Detect which cell encompasses the target text, then output its [x, y] center coordinate. 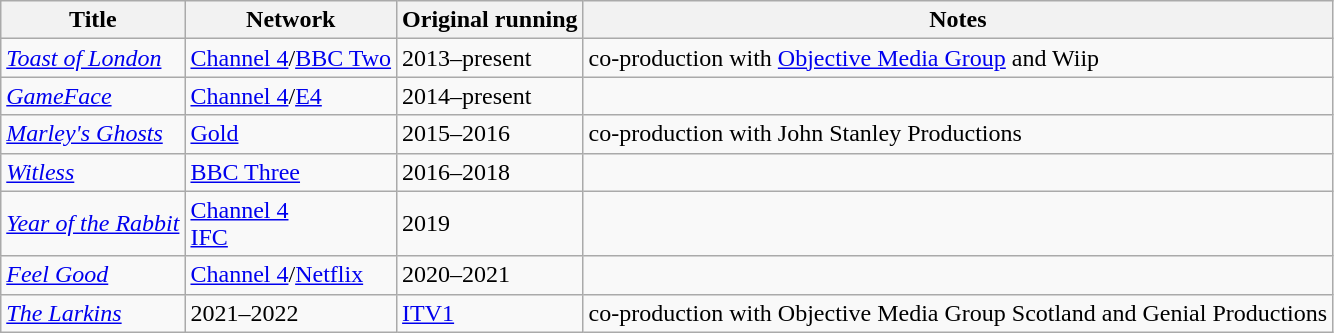
Marley's Ghosts [93, 134]
GameFace [93, 96]
Feel Good [93, 275]
Year of the Rabbit [93, 224]
Channel 4/E4 [291, 96]
Witless [93, 172]
Channel 4/BBC Two [291, 58]
2016–2018 [490, 172]
2021–2022 [291, 313]
2019 [490, 224]
2013–present [490, 58]
Original running [490, 20]
2015–2016 [490, 134]
Channel 4/Netflix [291, 275]
2014–present [490, 96]
Notes [958, 20]
Title [93, 20]
2020–2021 [490, 275]
ITV1 [490, 313]
co-production with John Stanley Productions [958, 134]
Network [291, 20]
BBC Three [291, 172]
co-production with Objective Media Group Scotland and Genial Productions [958, 313]
Toast of London [93, 58]
The Larkins [93, 313]
Gold [291, 134]
Channel 4IFC [291, 224]
co-production with Objective Media Group and Wiip [958, 58]
